Identify which cell holds the provided text, then report its [X, Y] central coordinate. 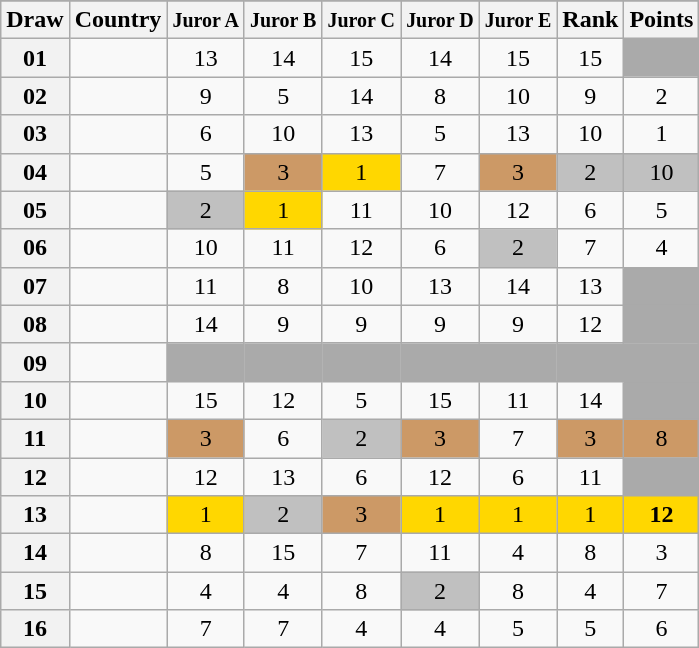
Juror C [362, 20]
Juror E [518, 20]
16 [35, 629]
05 [35, 210]
06 [35, 248]
07 [35, 286]
Juror A [206, 20]
Draw [35, 20]
08 [35, 324]
Juror B [283, 20]
Points [662, 20]
Country [118, 20]
Rank [590, 20]
09 [35, 362]
Juror D [440, 20]
01 [35, 58]
03 [35, 134]
02 [35, 96]
04 [35, 172]
